Identify which cell holds the provided text, then report its (x, y) central coordinate. 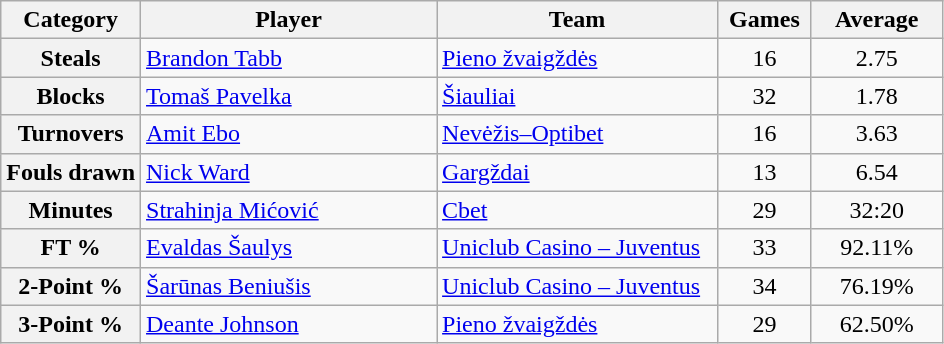
62.50% (876, 324)
Blocks (71, 96)
3.63 (876, 134)
Average (876, 20)
6.54 (876, 172)
Fouls drawn (71, 172)
2.75 (876, 58)
Gargždai (578, 172)
Strahinja Mićović (289, 210)
Category (71, 20)
Nick Ward (289, 172)
Amit Ebo (289, 134)
1.78 (876, 96)
Nevėžis–Optibet (578, 134)
Team (578, 20)
3-Point % (71, 324)
92.11% (876, 248)
32:20 (876, 210)
34 (765, 286)
Minutes (71, 210)
2-Point % (71, 286)
Cbet (578, 210)
Šiauliai (578, 96)
13 (765, 172)
Deante Johnson (289, 324)
Player (289, 20)
Turnovers (71, 134)
Tomaš Pavelka (289, 96)
33 (765, 248)
FT % (71, 248)
Evaldas Šaulys (289, 248)
Šarūnas Beniušis (289, 286)
76.19% (876, 286)
Brandon Tabb (289, 58)
Steals (71, 58)
32 (765, 96)
Games (765, 20)
